Search for the cell housing the specified text and yield its (x, y) center coordinate. 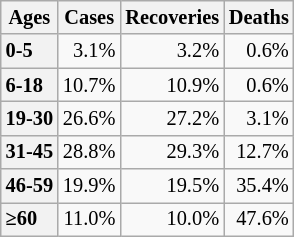
12.7% (259, 152)
3.2% (172, 51)
46-59 (30, 186)
19.9% (89, 186)
19-30 (30, 118)
Recoveries (172, 17)
35.4% (259, 186)
Deaths (259, 17)
≥60 (30, 219)
31-45 (30, 152)
10.0% (172, 219)
10.9% (172, 85)
11.0% (89, 219)
0-5 (30, 51)
28.8% (89, 152)
47.6% (259, 219)
27.2% (172, 118)
19.5% (172, 186)
Cases (89, 17)
Ages (30, 17)
6-18 (30, 85)
10.7% (89, 85)
29.3% (172, 152)
26.6% (89, 118)
